Return the [x, y] coordinate for the center point of the cell that contains the specified text.  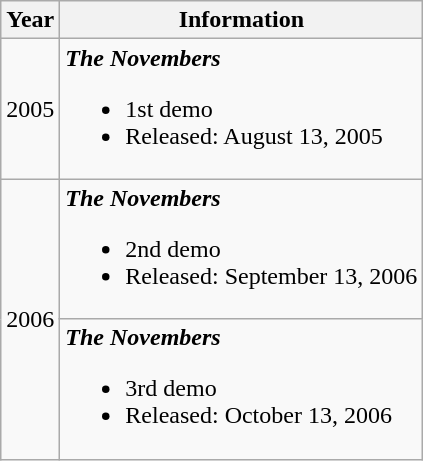
2006 [30, 319]
Year [30, 20]
2005 [30, 109]
The Novembers2nd demoReleased: September 13, 2006 [242, 249]
Information [242, 20]
The Novembers3rd demoReleased: October 13, 2006 [242, 389]
The Novembers1st demoReleased: August 13, 2005 [242, 109]
